Scan for the cell matching the given text and deliver its (x, y) coordinate at center. 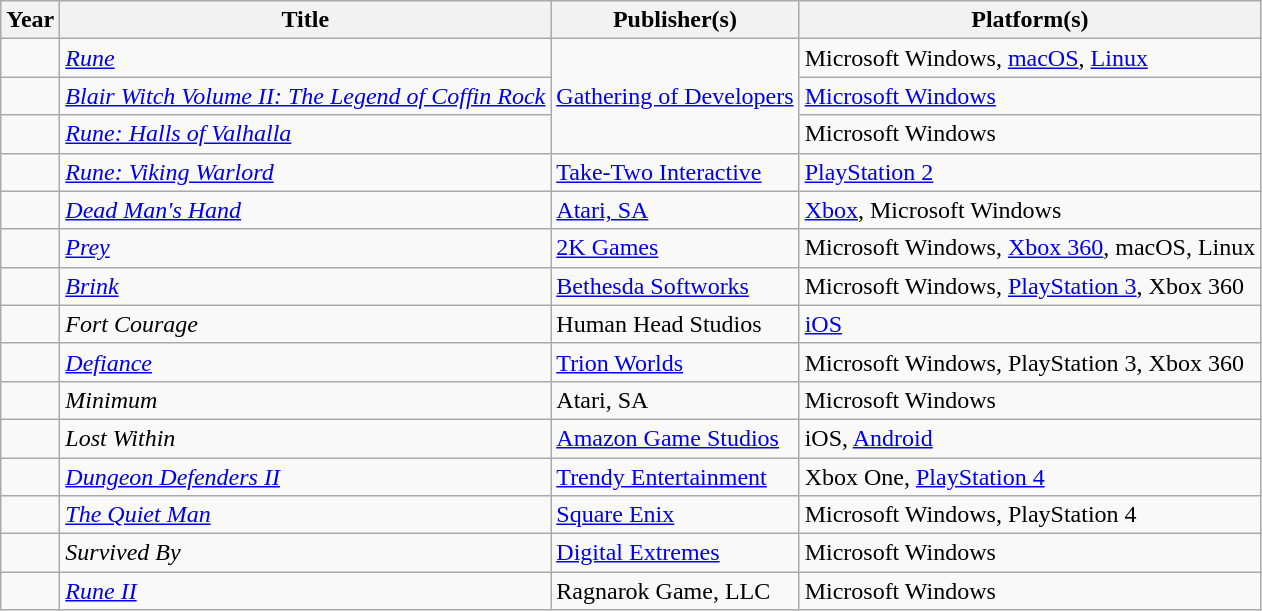
Ragnarok Game, LLC (675, 591)
Microsoft Windows, macOS, Linux (1030, 58)
Gathering of Developers (675, 96)
Dungeon Defenders II (306, 477)
Survived By (306, 553)
Trion Worlds (675, 362)
Digital Extremes (675, 553)
Year (30, 20)
iOS, Android (1030, 438)
Rune: Halls of Valhalla (306, 134)
Microsoft Windows, PlayStation 4 (1030, 515)
Minimum (306, 400)
Take-Two Interactive (675, 172)
The Quiet Man (306, 515)
Title (306, 20)
Trendy Entertainment (675, 477)
Rune (306, 58)
Rune II (306, 591)
2K Games (675, 248)
Platform(s) (1030, 20)
Amazon Game Studios (675, 438)
Xbox One, PlayStation 4 (1030, 477)
Brink (306, 286)
Prey (306, 248)
Defiance (306, 362)
Square Enix (675, 515)
Dead Man's Hand (306, 210)
Rune: Viking Warlord (306, 172)
Blair Witch Volume II: The Legend of Coffin Rock (306, 96)
Bethesda Softworks (675, 286)
Microsoft Windows, Xbox 360, macOS, Linux (1030, 248)
Fort Courage (306, 324)
PlayStation 2 (1030, 172)
Xbox, Microsoft Windows (1030, 210)
Publisher(s) (675, 20)
iOS (1030, 324)
Lost Within (306, 438)
Human Head Studios (675, 324)
